Output the (X, Y) coordinate of the center of the cell containing the given text.  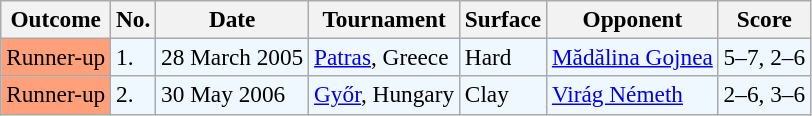
Surface (502, 19)
30 May 2006 (232, 95)
5–7, 2–6 (764, 57)
Opponent (633, 19)
2. (134, 95)
Score (764, 19)
Hard (502, 57)
Tournament (384, 19)
Date (232, 19)
Győr, Hungary (384, 95)
Clay (502, 95)
28 March 2005 (232, 57)
1. (134, 57)
Virág Németh (633, 95)
Mădălina Gojnea (633, 57)
Patras, Greece (384, 57)
2–6, 3–6 (764, 95)
Outcome (56, 19)
No. (134, 19)
